Return the [X, Y] coordinate for the center point of the cell that contains the specified text.  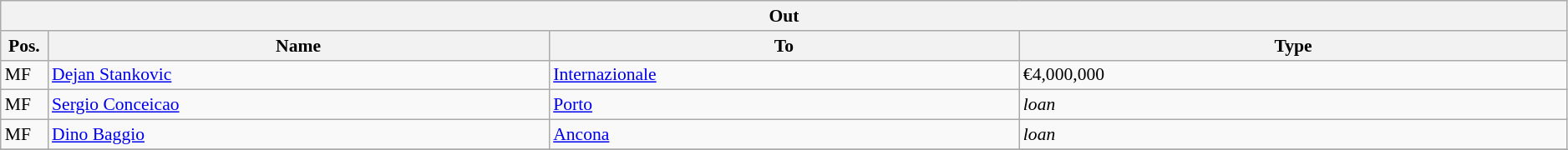
Internazionale [784, 75]
Name [298, 46]
Type [1293, 46]
Porto [784, 105]
Dejan Stankovic [298, 75]
€4,000,000 [1293, 75]
Out [784, 16]
Dino Baggio [298, 135]
Pos. [24, 46]
To [784, 46]
Ancona [784, 135]
Sergio Conceicao [298, 105]
